Extract the (x, y) coordinate from the center of the cell holding the provided text.  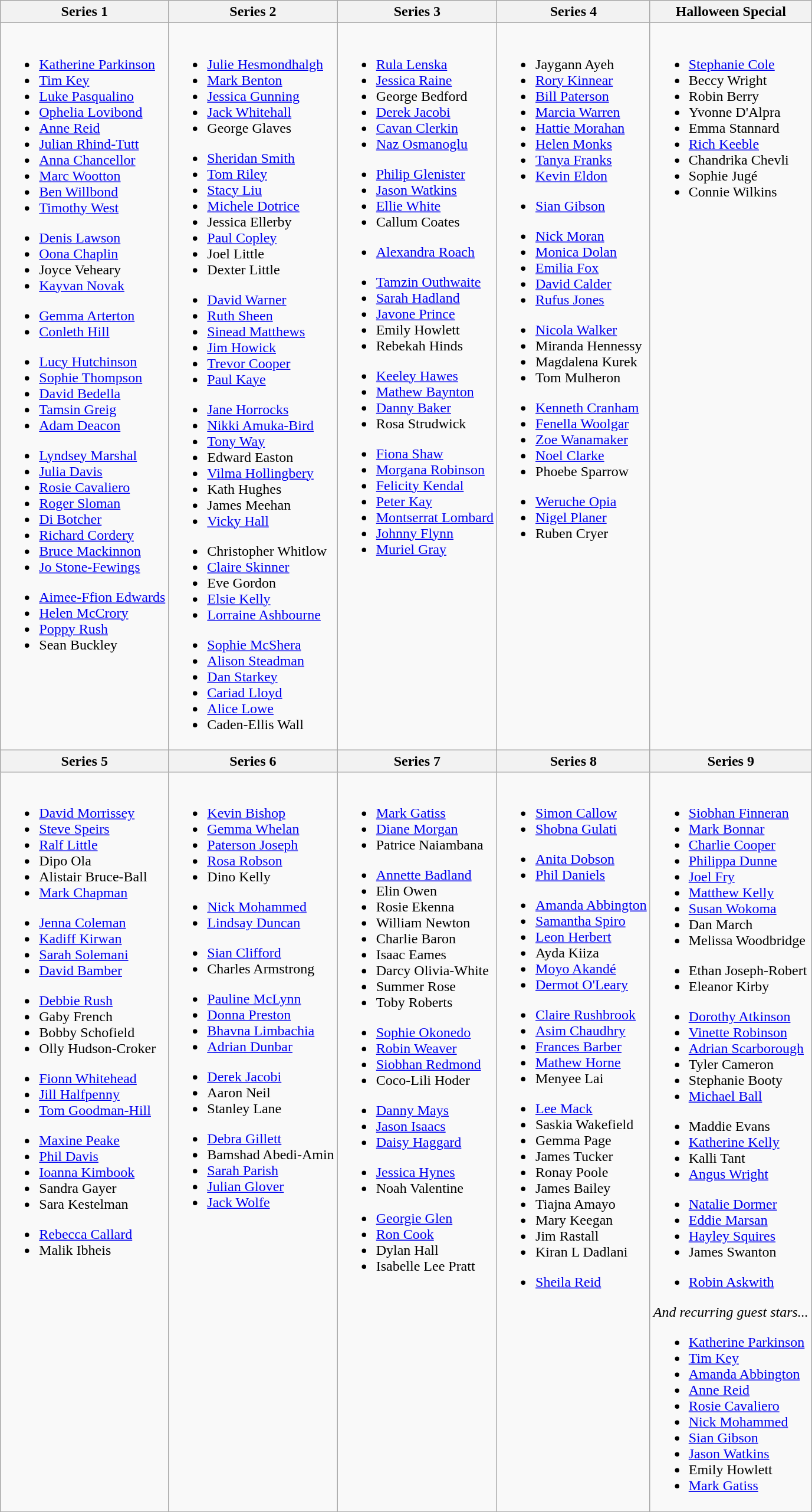
Series 8 (574, 761)
Series 4 (574, 12)
Stephanie ColeBeccy WrightRobin BerryYvonne D'AlpraEmma StannardRich KeebleChandrika ChevliSophie JugéConnie Wilkins (731, 386)
Series 3 (417, 12)
Series 5 (85, 761)
Series 9 (731, 761)
Series 2 (253, 12)
Halloween Special (731, 12)
Series 1 (85, 12)
Series 6 (253, 761)
Series 7 (417, 761)
